Output the (X, Y) coordinate of the center of the cell containing the given text.  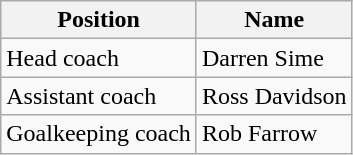
Head coach (99, 58)
Rob Farrow (274, 134)
Goalkeeping coach (99, 134)
Assistant coach (99, 96)
Name (274, 20)
Position (99, 20)
Ross Davidson (274, 96)
Darren Sime (274, 58)
